Locate the cell with the specified text and output its (x, y) center coordinate. 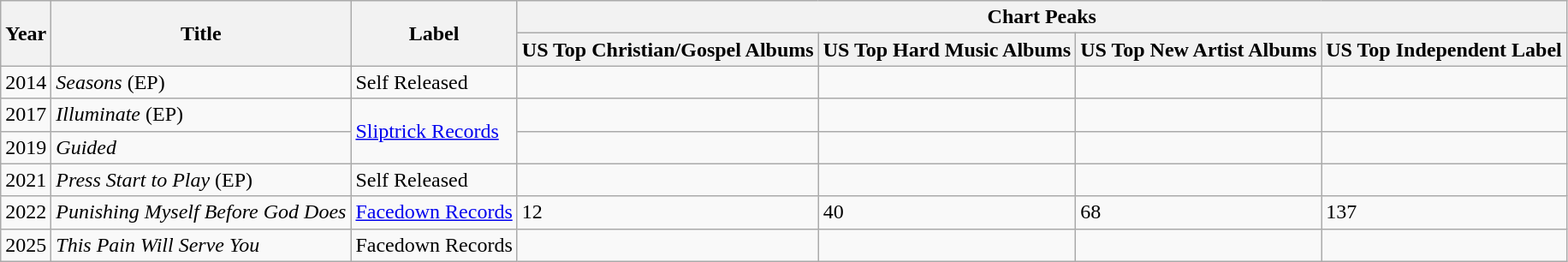
This Pain Will Serve You (201, 245)
US Top Christian/Gospel Albums (668, 50)
2022 (26, 212)
Seasons (EP) (201, 82)
2014 (26, 82)
Guided (201, 147)
US Top New Artist Albums (1198, 50)
Chart Peaks (1042, 17)
Title (201, 33)
US Top Independent Label (1445, 50)
2017 (26, 115)
2025 (26, 245)
68 (1198, 212)
Press Start to Play (EP) (201, 180)
Year (26, 33)
Label (434, 33)
Illuminate (EP) (201, 115)
137 (1445, 212)
US Top Hard Music Albums (947, 50)
40 (947, 212)
2019 (26, 147)
Sliptrick Records (434, 131)
12 (668, 212)
2021 (26, 180)
Punishing Myself Before God Does (201, 212)
